Output the (X, Y) coordinate of the center of the cell containing the given text.  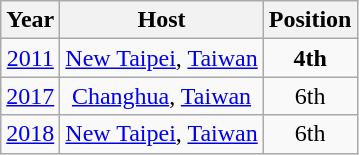
2017 (30, 96)
4th (310, 58)
Year (30, 20)
2018 (30, 134)
Host (162, 20)
Position (310, 20)
2011 (30, 58)
Changhua, Taiwan (162, 96)
